Return (X, Y) of the center of cell containing provided text 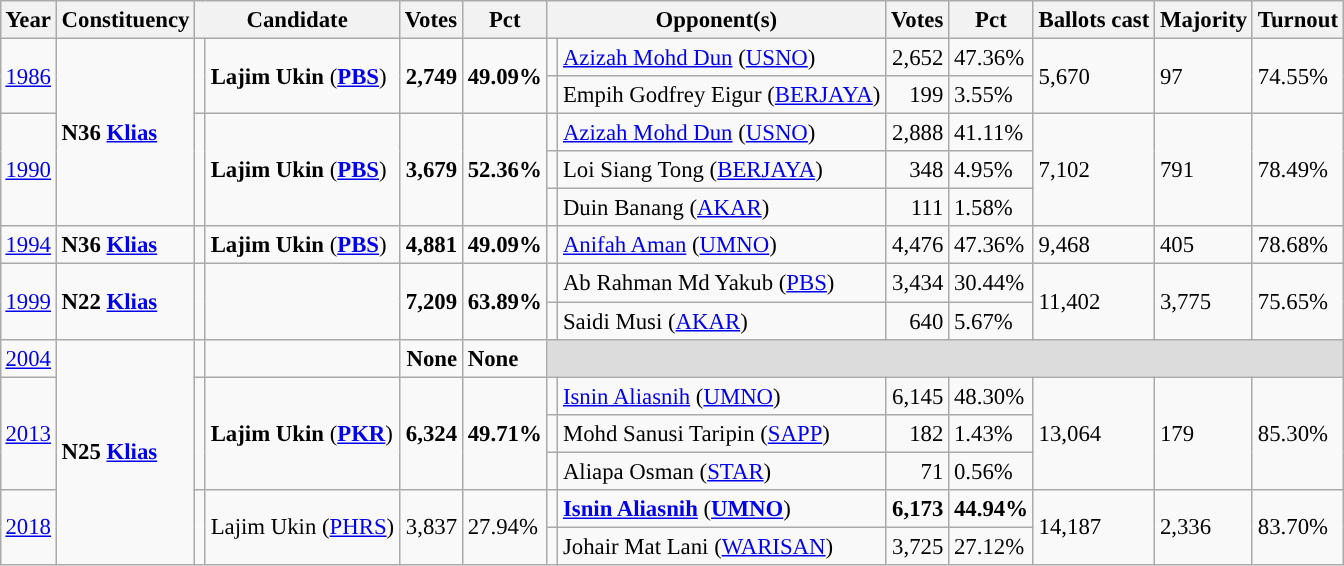
7,102 (1094, 170)
13,064 (1094, 434)
1990 (28, 170)
4,881 (430, 245)
9,468 (1094, 245)
49.71% (504, 434)
1.58% (992, 208)
2,749 (430, 76)
48.30% (992, 396)
6,145 (918, 396)
27.12% (992, 546)
Lajim Ukin (PKR) (302, 434)
85.30% (1298, 434)
Anifah Aman (UMNO) (722, 245)
1994 (28, 245)
4,476 (918, 245)
3,679 (430, 170)
Ab Rahman Md Yakub (PBS) (722, 283)
Aliapa Osman (STAR) (722, 471)
78.49% (1298, 170)
199 (918, 95)
Candidate (298, 20)
1986 (28, 76)
Majority (1204, 20)
182 (918, 433)
52.36% (504, 170)
5,670 (1094, 76)
Turnout (1298, 20)
4.95% (992, 170)
Saidi Musi (AKAR) (722, 321)
30.44% (992, 283)
6,173 (918, 508)
3,725 (918, 546)
Year (28, 20)
Lajim Ukin (PHRS) (302, 526)
3.55% (992, 95)
3,434 (918, 283)
44.94% (992, 508)
Johair Mat Lani (WARISAN) (722, 546)
1999 (28, 302)
2,336 (1204, 526)
2,652 (918, 57)
0.56% (992, 471)
2018 (28, 526)
27.94% (504, 526)
Duin Banang (AKAR) (722, 208)
405 (1204, 245)
7,209 (430, 302)
791 (1204, 170)
N25 Klias (125, 452)
41.11% (992, 133)
Mohd Sanusi Taripin (SAPP) (722, 433)
348 (918, 170)
2,888 (918, 133)
Constituency (125, 20)
14,187 (1094, 526)
Loi Siang Tong (BERJAYA) (722, 170)
6,324 (430, 434)
3,775 (1204, 302)
2004 (28, 358)
83.70% (1298, 526)
5.67% (992, 321)
71 (918, 471)
2013 (28, 434)
74.55% (1298, 76)
78.68% (1298, 245)
179 (1204, 434)
640 (918, 321)
3,837 (430, 526)
Empih Godfrey Eigur (BERJAYA) (722, 95)
Ballots cast (1094, 20)
1.43% (992, 433)
N22 Klias (125, 302)
63.89% (504, 302)
Opponent(s) (716, 20)
97 (1204, 76)
11,402 (1094, 302)
75.65% (1298, 302)
111 (918, 208)
